Determine the (x, y) coordinate at the center of the cell enclosing the given text.  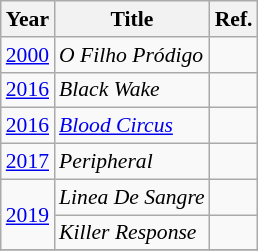
Black Wake (132, 90)
Title (132, 19)
O Filho Pródigo (132, 55)
Blood Circus (132, 126)
Peripheral (132, 162)
2017 (28, 162)
Killer Response (132, 233)
Ref. (234, 19)
2019 (28, 214)
Linea De Sangre (132, 197)
2000 (28, 55)
Year (28, 19)
